Scan for the cell matching the given text and deliver its [X, Y] coordinate at center. 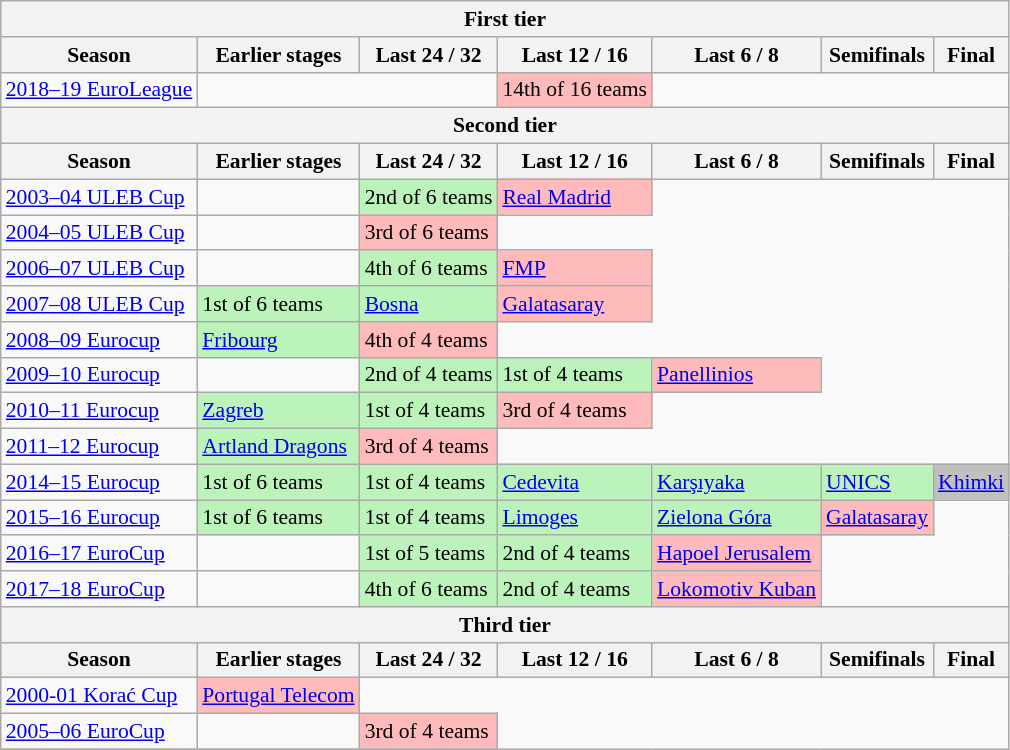
Bosna [429, 304]
Second tier [505, 126]
2005–06 EuroCup [100, 732]
Karşıyaka [736, 482]
First tier [505, 19]
2011–12 Eurocup [100, 447]
Khimki [971, 482]
2018–19 EuroLeague [100, 90]
2009–10 Eurocup [100, 375]
4th of 4 teams [429, 340]
2015–16 Eurocup [100, 518]
2006–07 ULEB Cup [100, 269]
Hapoel Jerusalem [736, 554]
2008–09 Eurocup [100, 340]
2014–15 Eurocup [100, 482]
14th of 16 teams [574, 90]
2007–08 ULEB Cup [100, 304]
Fribourg [278, 340]
FMP [574, 269]
Portugal Telecom [278, 696]
Limoges [574, 518]
Zagreb [278, 411]
2003–04 ULEB Cup [100, 197]
2nd of 6 teams [429, 197]
2010–11 Eurocup [100, 411]
Lokomotiv Kuban [736, 589]
2000-01 Korać Cup [100, 696]
3rd of 6 teams [429, 233]
UNICS [877, 482]
Artland Dragons [278, 447]
1st of 5 teams [429, 554]
2016–17 EuroCup [100, 554]
Zielona Góra [736, 518]
Third tier [505, 625]
Cedevita [574, 482]
2004–05 ULEB Cup [100, 233]
Real Madrid [574, 197]
2017–18 EuroCup [100, 589]
Panellinios [736, 375]
